Identify which cell holds the provided text, then report its [X, Y] central coordinate. 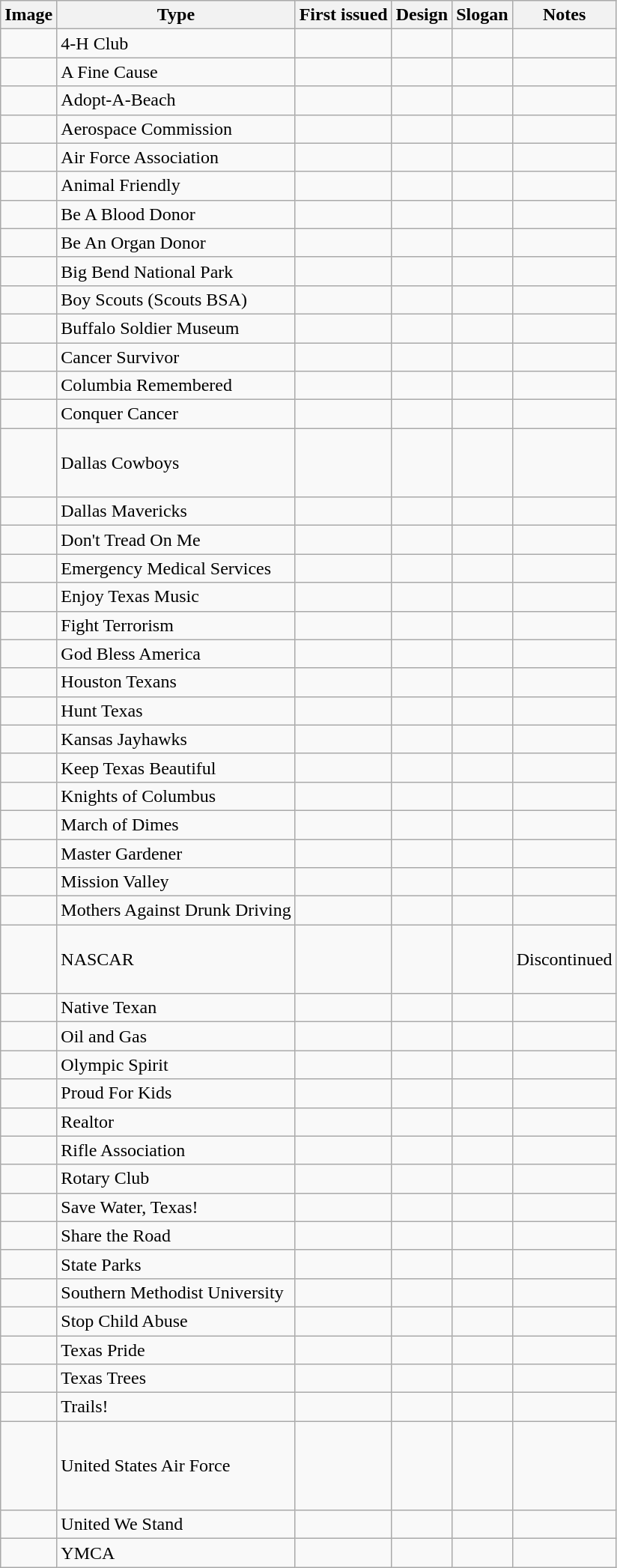
Hunt Texas [176, 711]
Big Bend National Park [176, 271]
God Bless America [176, 654]
Image [28, 15]
Aerospace Commission [176, 129]
Kansas Jayhawks [176, 739]
Discontinued [565, 959]
Southern Methodist University [176, 1292]
Texas Pride [176, 1350]
Slogan [482, 15]
State Parks [176, 1264]
Fight Terrorism [176, 625]
Rifle Association [176, 1150]
Stop Child Abuse [176, 1321]
Dallas Cowboys [176, 463]
Emergency Medical Services [176, 568]
Trails! [176, 1407]
Be An Organ Donor [176, 243]
Don't Tread On Me [176, 540]
Houston Texans [176, 682]
United We Stand [176, 1525]
Save Water, Texas! [176, 1207]
Master Gardener [176, 853]
United States Air Force [176, 1466]
Boy Scouts (Scouts BSA) [176, 300]
4-H Club [176, 43]
March of Dimes [176, 824]
Dallas Mavericks [176, 511]
Conquer Cancer [176, 414]
Enjoy Texas Music [176, 597]
Columbia Remembered [176, 386]
Oil and Gas [176, 1036]
Realtor [176, 1122]
Olympic Spirit [176, 1065]
Keep Texas Beautiful [176, 768]
First issued [343, 15]
Rotary Club [176, 1179]
YMCA [176, 1553]
Proud For Kids [176, 1093]
Type [176, 15]
Texas Trees [176, 1379]
Be A Blood Donor [176, 214]
Adopt-A-Beach [176, 100]
Notes [565, 15]
Knights of Columbus [176, 796]
NASCAR [176, 959]
Share the Road [176, 1236]
A Fine Cause [176, 72]
Cancer Survivor [176, 357]
Air Force Association [176, 157]
Buffalo Soldier Museum [176, 328]
Native Texan [176, 1008]
Animal Friendly [176, 186]
Design [422, 15]
Mission Valley [176, 882]
Mothers Against Drunk Driving [176, 911]
